Identify which cell holds the provided text, then report its [X, Y] central coordinate. 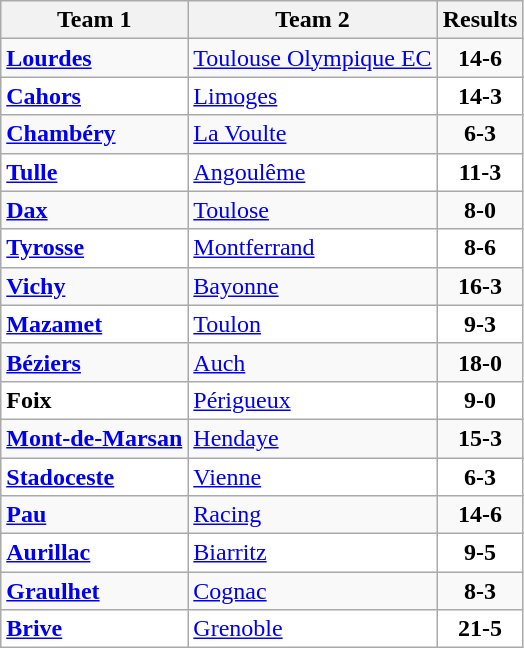
Vichy [94, 286]
9-5 [480, 553]
Results [480, 20]
11-3 [480, 172]
Vienne [312, 477]
8-0 [480, 210]
8-3 [480, 591]
18-0 [480, 362]
Mont-de-Marsan [94, 438]
Cahors [94, 96]
9-3 [480, 324]
Auch [312, 362]
Grenoble [312, 629]
Toulon [312, 324]
Bayonne [312, 286]
Stadoceste [94, 477]
14-3 [480, 96]
Dax [94, 210]
Tyrosse [94, 248]
Graulhet [94, 591]
15-3 [480, 438]
Périgueux [312, 400]
La Voulte [312, 134]
Toulouse Olympique EC [312, 58]
Racing [312, 515]
Angoulême [312, 172]
8-6 [480, 248]
Lourdes [94, 58]
Foix [94, 400]
Biarritz [312, 553]
Hendaye [312, 438]
Pau [94, 515]
9-0 [480, 400]
Limoges [312, 96]
Mazamet [94, 324]
Cognac [312, 591]
Aurillac [94, 553]
Montferrand [312, 248]
Brive [94, 629]
16-3 [480, 286]
Team 2 [312, 20]
Team 1 [94, 20]
Toulose [312, 210]
Chambéry [94, 134]
Béziers [94, 362]
Tulle [94, 172]
21-5 [480, 629]
